Identify which cell holds the provided text, then report its [X, Y] central coordinate. 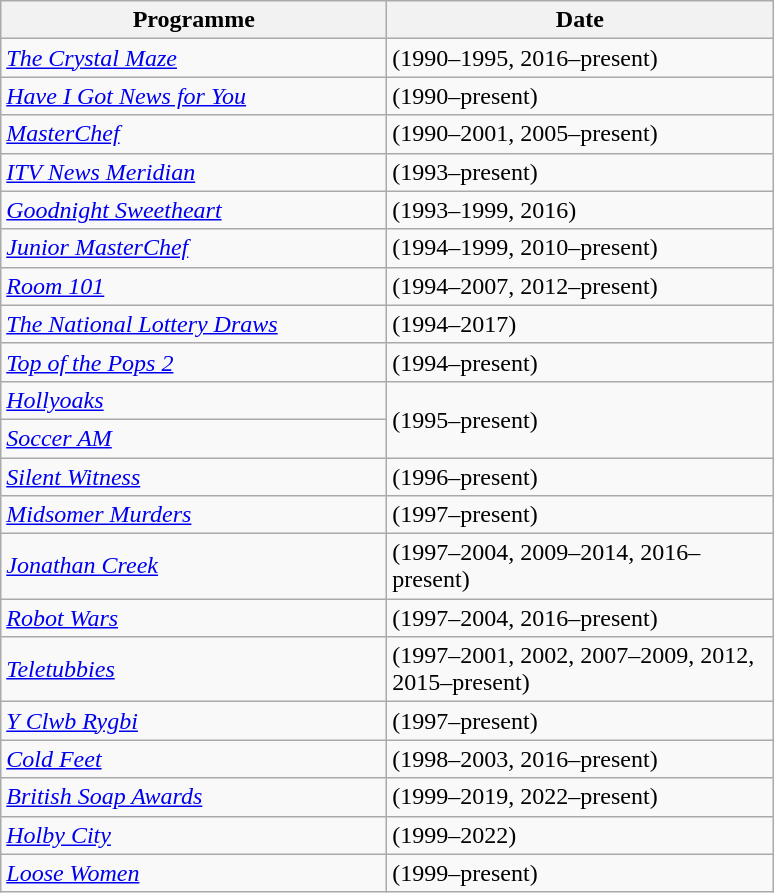
(1990–1995, 2016–present) [580, 58]
Loose Women [194, 873]
Have I Got News for You [194, 96]
(1998–2003, 2016–present) [580, 759]
Y Clwb Rygbi [194, 721]
MasterChef [194, 134]
(1994–2017) [580, 324]
(1999–2022) [580, 835]
(1994–1999, 2010–present) [580, 248]
(1996–present) [580, 477]
Midsomer Murders [194, 515]
The National Lottery Draws [194, 324]
Top of the Pops 2 [194, 362]
Soccer AM [194, 438]
(1995–present) [580, 419]
British Soap Awards [194, 797]
Room 101 [194, 286]
(1993–present) [580, 172]
(1990–present) [580, 96]
Robot Wars [194, 618]
Silent Witness [194, 477]
Holby City [194, 835]
(1997–2004, 2009–2014, 2016–present) [580, 566]
(1999–present) [580, 873]
The Crystal Maze [194, 58]
Cold Feet [194, 759]
Hollyoaks [194, 400]
Junior MasterChef [194, 248]
Date [580, 20]
Teletubbies [194, 670]
(1997–2001, 2002, 2007–2009, 2012, 2015–present) [580, 670]
Programme [194, 20]
(1997–2004, 2016–present) [580, 618]
(1990–2001, 2005–present) [580, 134]
(1994–2007, 2012–present) [580, 286]
ITV News Meridian [194, 172]
(1999–2019, 2022–present) [580, 797]
(1993–1999, 2016) [580, 210]
(1994–present) [580, 362]
Jonathan Creek [194, 566]
Goodnight Sweetheart [194, 210]
